Determine the [X, Y] coordinate at the center of the cell enclosing the given text.  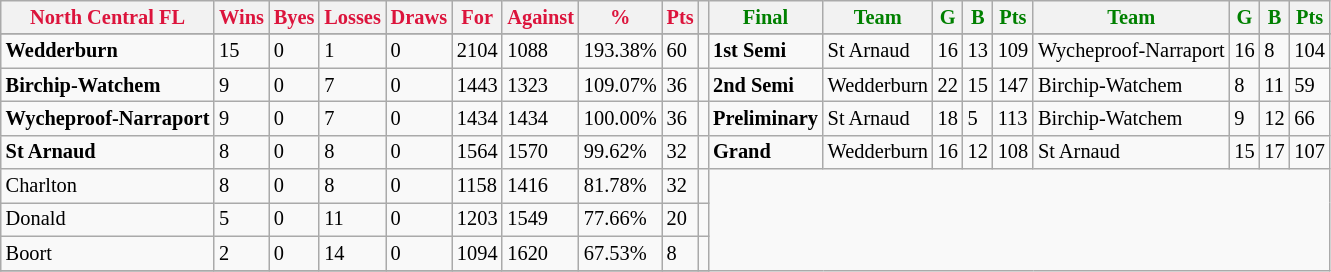
1st Semi [766, 51]
1088 [540, 51]
2nd Semi [766, 85]
Charlton [108, 186]
Against [540, 17]
1443 [477, 85]
77.66% [620, 219]
14 [352, 253]
% [620, 17]
Boort [108, 253]
99.62% [620, 152]
2104 [477, 51]
Donald [108, 219]
1158 [477, 186]
For [477, 17]
Wins [242, 17]
1620 [540, 253]
1094 [477, 253]
108 [1013, 152]
Grand [766, 152]
81.78% [620, 186]
2 [242, 253]
13 [978, 51]
109 [1013, 51]
1549 [540, 219]
17 [1274, 152]
Losses [352, 17]
193.38% [620, 51]
1203 [477, 219]
104 [1310, 51]
Preliminary [766, 118]
18 [948, 118]
Draws [419, 17]
100.00% [620, 118]
59 [1310, 85]
North Central FL [108, 17]
67.53% [620, 253]
20 [680, 219]
1570 [540, 152]
1323 [540, 85]
Final [766, 17]
1 [352, 51]
109.07% [620, 85]
1416 [540, 186]
107 [1310, 152]
147 [1013, 85]
Byes [294, 17]
60 [680, 51]
113 [1013, 118]
66 [1310, 118]
1564 [477, 152]
22 [948, 85]
